Extract the [X, Y] coordinate from the center of the cell holding the provided text.  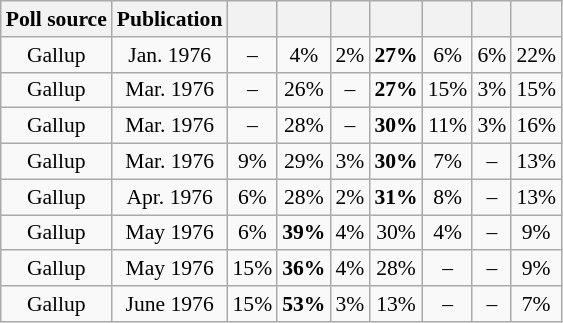
Jan. 1976 [170, 55]
39% [304, 233]
11% [448, 126]
16% [536, 126]
8% [448, 197]
36% [304, 269]
Apr. 1976 [170, 197]
26% [304, 90]
53% [304, 304]
22% [536, 55]
Publication [170, 19]
June 1976 [170, 304]
31% [396, 197]
29% [304, 162]
Poll source [56, 19]
